Extract the [x, y] coordinate from the center of the cell holding the provided text.  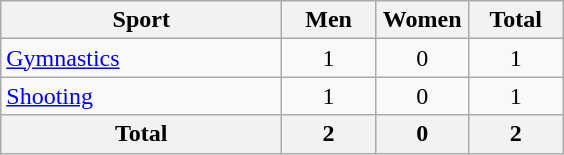
Sport [142, 20]
Gymnastics [142, 58]
Men [329, 20]
Women [422, 20]
Shooting [142, 96]
